Output the (x, y) coordinate of the center of the cell containing the given text.  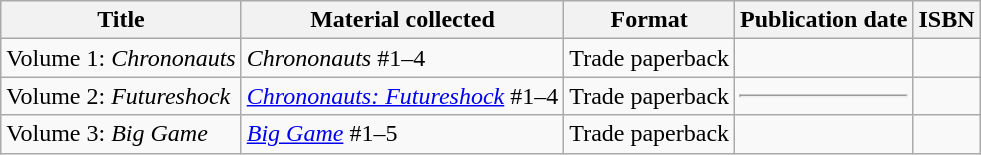
Format (650, 20)
Volume 2: Futureshock (121, 96)
ISBN (946, 20)
Volume 3: Big Game (121, 134)
Chrononauts #1–4 (402, 58)
Title (121, 20)
Volume 1: Chrononauts (121, 58)
Big Game #1–5 (402, 134)
Chrononauts: Futureshock #1–4 (402, 96)
Material collected (402, 20)
Publication date (824, 20)
